Return (x, y) of the center of cell containing provided text 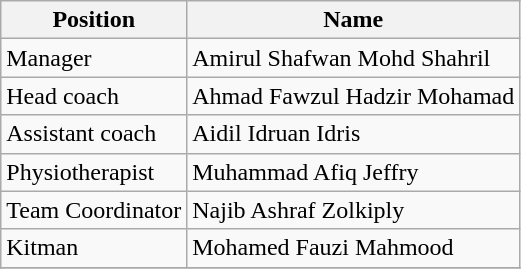
Mohamed Fauzi Mahmood (354, 248)
Head coach (94, 96)
Najib Ashraf Zolkiply (354, 210)
Muhammad Afiq Jeffry (354, 172)
Name (354, 20)
Amirul Shafwan Mohd Shahril (354, 58)
Ahmad Fawzul Hadzir Mohamad (354, 96)
Assistant coach (94, 134)
Manager (94, 58)
Aidil Idruan Idris (354, 134)
Position (94, 20)
Kitman (94, 248)
Physiotherapist (94, 172)
Team Coordinator (94, 210)
